Return (X, Y) of the center of cell containing provided text 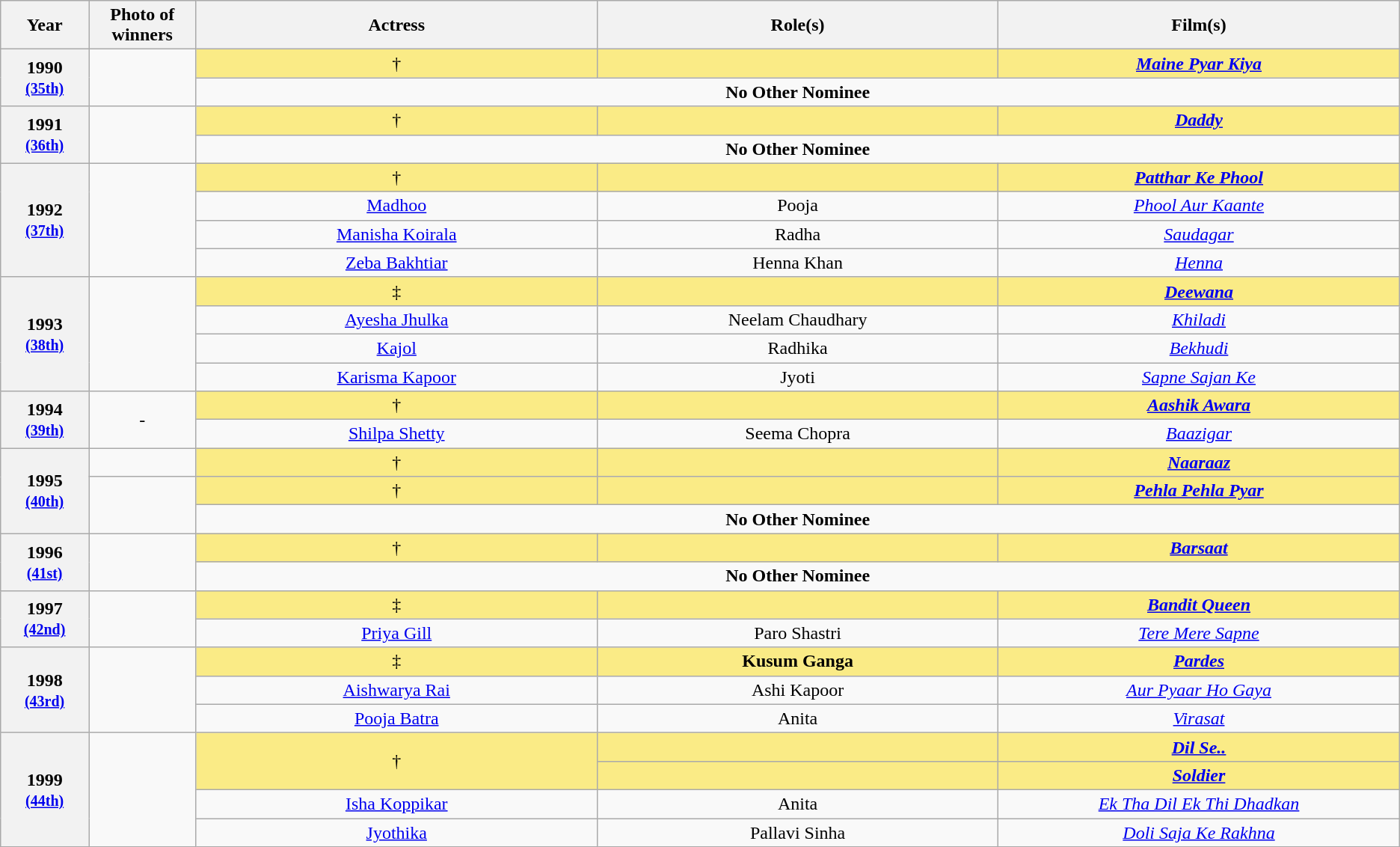
Baazigar (1199, 434)
- (142, 420)
Tere Mere Sapne (1199, 633)
Actress (396, 25)
1996 (41st) (45, 562)
Jyoti (797, 376)
Isha Koppikar (396, 804)
Pardes (1199, 661)
Year (45, 25)
1990 (35th) (45, 78)
1992 (37th) (45, 220)
1999 (44th) (45, 789)
Neelam Chaudhary (797, 319)
1993 (38th) (45, 334)
Karisma Kapoor (396, 376)
Barsaat (1199, 548)
Radhika (797, 348)
1991 (36th) (45, 135)
Patthar Ke Phool (1199, 177)
Pallavi Sinha (797, 833)
Ayesha Jhulka (396, 319)
Saudagar (1199, 234)
Naaraaz (1199, 462)
Bekhudi (1199, 348)
Pooja Batra (396, 718)
Paro Shastri (797, 633)
Priya Gill (396, 633)
Jyothika (396, 833)
Dil Se.. (1199, 747)
Role(s) (797, 25)
Sapne Sajan Ke (1199, 376)
1998 (43rd) (45, 690)
Soldier (1199, 775)
Kusum Ganga (797, 661)
Daddy (1199, 120)
Zeba Bakhtiar (396, 263)
Pehla Pehla Pyar (1199, 491)
Seema Chopra (797, 434)
Aishwarya Rai (396, 690)
Maine Pyar Kiya (1199, 64)
Henna Khan (797, 263)
Aur Pyaar Ho Gaya (1199, 690)
Virasat (1199, 718)
Bandit Queen (1199, 605)
1995 (40th) (45, 491)
Henna (1199, 263)
Shilpa Shetty (396, 434)
Manisha Koirala (396, 234)
Radha (797, 234)
1997 (42nd) (45, 619)
Ek Tha Dil Ek Thi Dhadkan (1199, 804)
Ashi Kapoor (797, 690)
Aashik Awara (1199, 406)
Photo of winners (142, 25)
Khiladi (1199, 319)
1994 (39th) (45, 420)
Deewana (1199, 291)
Pooja (797, 206)
Film(s) (1199, 25)
Doli Saja Ke Rakhna (1199, 833)
Kajol (396, 348)
Phool Aur Kaante (1199, 206)
Madhoo (396, 206)
